Search for the cell housing the specified text and yield its [X, Y] center coordinate. 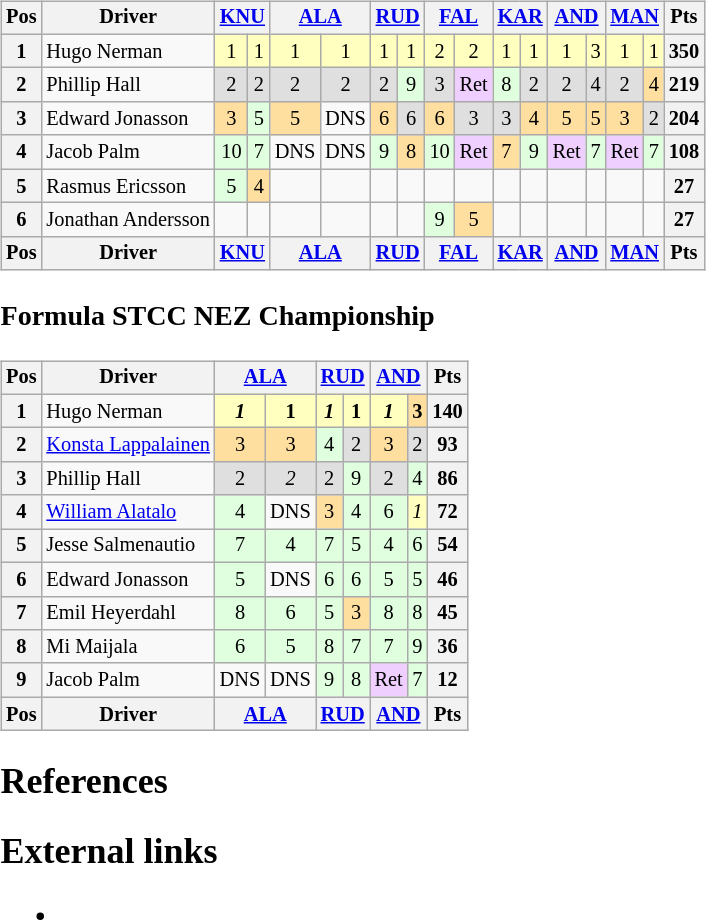
350 [684, 51]
93 [447, 445]
Rasmus Ericsson [128, 186]
William Alatalo [128, 512]
Konsta Lappalainen [128, 445]
219 [684, 85]
72 [447, 512]
Jesse Salmenautio [128, 546]
108 [684, 152]
Emil Heyerdahl [128, 613]
46 [447, 579]
54 [447, 546]
Mi Maijala [128, 647]
86 [447, 479]
204 [684, 119]
12 [447, 680]
36 [447, 647]
Jonathan Andersson [128, 220]
140 [447, 411]
45 [447, 613]
